Search for the cell housing the specified text and yield its [X, Y] center coordinate. 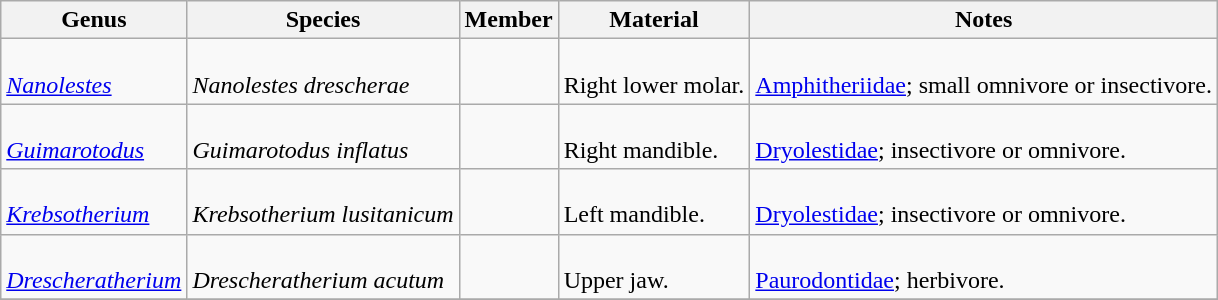
Guimarotodus inflatus [323, 136]
Drescheratherium [94, 266]
Right lower molar. [654, 72]
Drescheratherium acutum [323, 266]
Notes [984, 20]
Left mandible. [654, 202]
Right mandible. [654, 136]
Material [654, 20]
Genus [94, 20]
Member [508, 20]
Nanolestes [94, 72]
Guimarotodus [94, 136]
Krebsotherium [94, 202]
Upper jaw. [654, 266]
Krebsotherium lusitanicum [323, 202]
Species [323, 20]
Nanolestes drescherae [323, 72]
Paurodontidae; herbivore. [984, 266]
Amphitheriidae; small omnivore or insectivore. [984, 72]
